Return the [x, y] coordinate for the center point of the cell that contains the specified text.  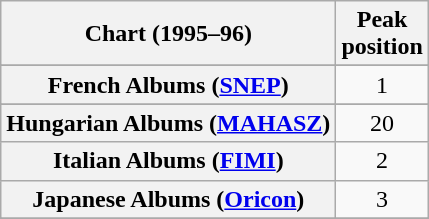
Hungarian Albums (MAHASZ) [168, 123]
Peakposition [382, 34]
Chart (1995–96) [168, 34]
1 [382, 85]
3 [382, 199]
Japanese Albums (Oricon) [168, 199]
French Albums (SNEP) [168, 85]
20 [382, 123]
2 [382, 161]
Italian Albums (FIMI) [168, 161]
